Identify which cell holds the provided text, then report its [x, y] central coordinate. 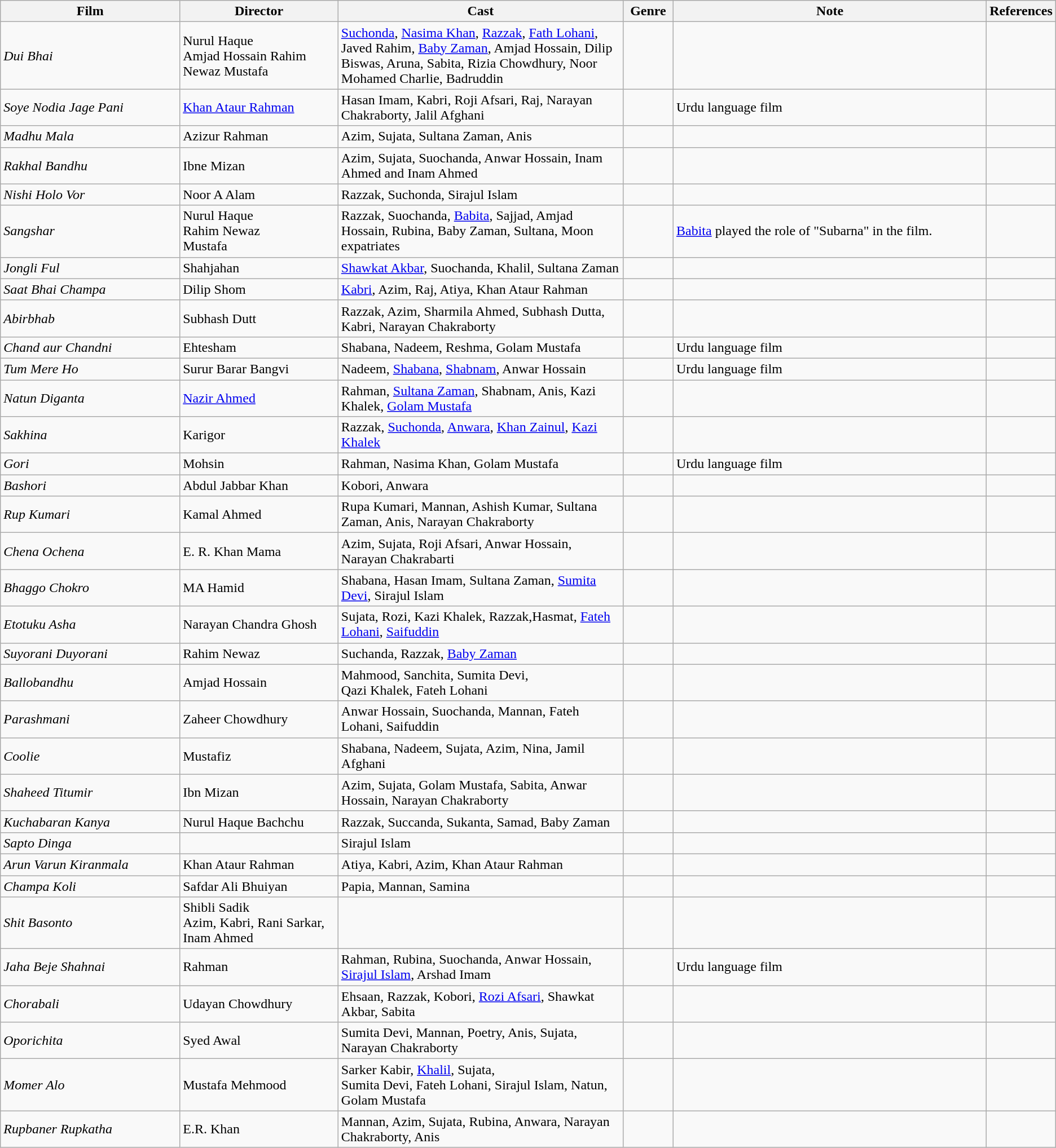
Mahmood, Sanchita, Sumita Devi,Qazi Khalek, Fateh Lohani [481, 682]
Jongli Ful [90, 268]
Chand aur Chandni [90, 347]
Razzak, Suchonda, Sirajul Islam [481, 195]
Ehtesham [259, 347]
Zaheer Chowdhury [259, 719]
Mannan, Azim, Sujata, Rubina, Anwara, Narayan Chakraborty, Anis [481, 1129]
Papia, Mannan, Samina [481, 886]
Chena Ochena [90, 551]
Amjad Hossain [259, 682]
Rahman [259, 968]
Genre [648, 11]
Rahman, Rubina, Suochanda, Anwar Hossain, Sirajul Islam, Arshad Imam [481, 968]
Azim, Sujata, Suochanda, Anwar Hossain, Inam Ahmed and Inam Ahmed [481, 166]
Azizur Rahman [259, 136]
Film [90, 11]
Subhash Dutt [259, 318]
Soye Nodia Jage Pani [90, 107]
Champa Koli [90, 886]
Atiya, Kabri, Azim, Khan Ataur Rahman [481, 864]
Etotuku Asha [90, 625]
Razzak, Suchonda, Anwara, Khan Zainul, Kazi Khalek [481, 435]
Shaheed Titumir [90, 793]
Gori [90, 464]
Shabana, Nadeem, Reshma, Golam Mustafa [481, 347]
Shibli SadikAzim, Kabri, Rani Sarkar, Inam Ahmed [259, 923]
Razzak, Succanda, Sukanta, Samad, Baby Zaman [481, 822]
Rupbaner Rupkatha [90, 1129]
Director [259, 11]
Azim, Sujata, Roji Afsari, Anwar Hossain, Narayan Chakrabarti [481, 551]
Karigor [259, 435]
Razzak, Suochanda, Babita, Sajjad, Amjad Hossain, Rubina, Baby Zaman, Sultana, Moon expatriates [481, 231]
Shawkat Akbar, Suochanda, Khalil, Sultana Zaman [481, 268]
Tum Mere Ho [90, 369]
Kabri, Azim, Raj, Atiya, Khan Ataur Rahman [481, 289]
Dui Bhai [90, 55]
Azim, Sujata, Golam Mustafa, Sabita, Anwar Hossain, Narayan Chakraborty [481, 793]
Safdar Ali Bhuiyan [259, 886]
Natun Diganta [90, 398]
Rakhal Bandhu [90, 166]
Oporichita [90, 1041]
Anwar Hossain, Suochanda, Mannan, Fateh Lohani, Saifuddin [481, 719]
Shabana, Nadeem, Sujata, Azim, Nina, Jamil Afghani [481, 756]
Chorabali [90, 1004]
Arun Varun Kiranmala [90, 864]
Narayan Chandra Ghosh [259, 625]
Mustafa Mehmood [259, 1085]
Ehsaan, Razzak, Kobori, Rozi Afsari, Shawkat Akbar, Sabita [481, 1004]
Shit Basonto [90, 923]
Kobori, Anwara [481, 485]
Madhu Mala [90, 136]
Abdul Jabbar Khan [259, 485]
MA Hamid [259, 588]
Saat Bhai Champa [90, 289]
Momer Alo [90, 1085]
Ballobandhu [90, 682]
Cast [481, 11]
Rahman, Sultana Zaman, Shabnam, Anis, Kazi Khalek, Golam Mustafa [481, 398]
Rup Kumari [90, 514]
Jaha Beje Shahnai [90, 968]
Rahim Newaz [259, 654]
Ibn Mizan [259, 793]
Bashori [90, 485]
Razzak, Azim, Sharmila Ahmed, Subhash Dutta, Kabri, Narayan Chakraborty [481, 318]
Shahjahan [259, 268]
Abirbhab [90, 318]
Nurul Haque Bachchu [259, 822]
Sumita Devi, Mannan, Poetry, Anis, Sujata, Narayan Chakraborty [481, 1041]
Azim, Sujata, Sultana Zaman, Anis [481, 136]
Syed Awal [259, 1041]
Sujata, Rozi, Kazi Khalek, Razzak,Hasmat, Fateh Lohani, Saifuddin [481, 625]
Kamal Ahmed [259, 514]
Bhaggo Chokro [90, 588]
Sirajul Islam [481, 843]
Babita played the role of "Subarna" in the film. [829, 231]
Noor A Alam [259, 195]
Sakhina [90, 435]
Surur Barar Bangvi [259, 369]
Ibne Mizan [259, 166]
Nazir Ahmed [259, 398]
Suyorani Duyorani [90, 654]
References [1021, 11]
Rahman, Nasima Khan, Golam Mustafa [481, 464]
Mohsin [259, 464]
Suchanda, Razzak, Baby Zaman [481, 654]
E. R. Khan Mama [259, 551]
Sarker Kabir, Khalil, Sujata,Sumita Devi, Fateh Lohani, Sirajul Islam, Natun, Golam Mustafa [481, 1085]
Nurul HaqueAmjad Hossain Rahim Newaz Mustafa [259, 55]
Rupa Kumari, Mannan, Ashish Kumar, Sultana Zaman, Anis, Narayan Chakraborty [481, 514]
Nishi Holo Vor [90, 195]
Sapto Dinga [90, 843]
Kuchabaran Kanya [90, 822]
Udayan Chowdhury [259, 1004]
E.R. Khan [259, 1129]
Shabana, Hasan Imam, Sultana Zaman, Sumita Devi, Sirajul Islam [481, 588]
Dilip Shom [259, 289]
Nurul HaqueRahim NewazMustafa [259, 231]
Sangshar [90, 231]
Mustafiz [259, 756]
Coolie [90, 756]
Hasan Imam, Kabri, Roji Afsari, Raj, Narayan Chakraborty, Jalil Afghani [481, 107]
Nadeem, Shabana, Shabnam, Anwar Hossain [481, 369]
Note [829, 11]
Parashmani [90, 719]
